Extract the [X, Y] coordinate from the center of the cell holding the provided text.  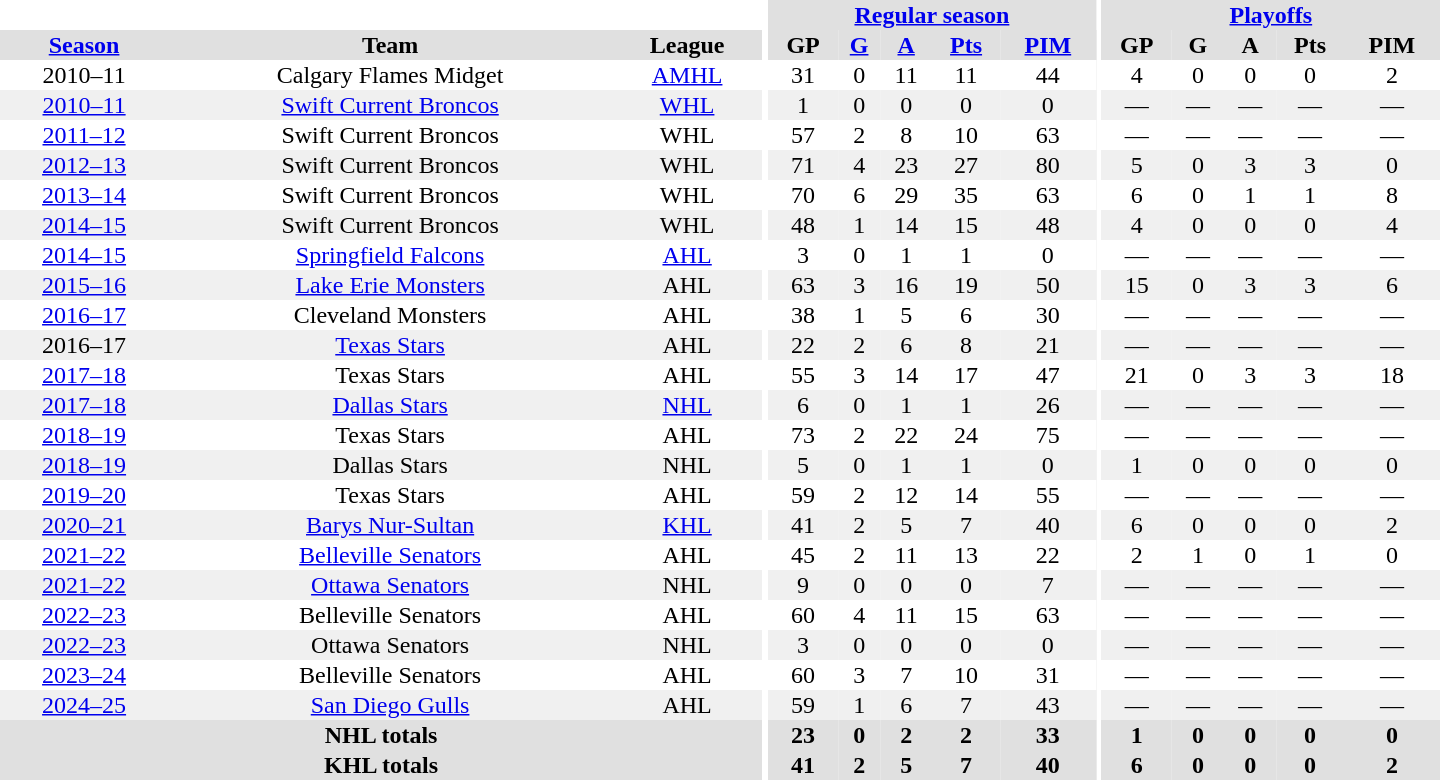
33 [1048, 735]
47 [1048, 375]
12 [906, 495]
35 [966, 195]
17 [966, 375]
45 [803, 555]
2013–14 [84, 195]
San Diego Gulls [390, 705]
Springfield Falcons [390, 255]
38 [803, 315]
19 [966, 285]
29 [906, 195]
2023–24 [84, 675]
30 [1048, 315]
2024–25 [84, 705]
NHL totals [381, 735]
43 [1048, 705]
2012–13 [84, 165]
71 [803, 165]
50 [1048, 285]
75 [1048, 435]
2019–20 [84, 495]
Calgary Flames Midget [390, 75]
13 [966, 555]
Lake Erie Monsters [390, 285]
2011–12 [84, 135]
Barys Nur-Sultan [390, 525]
18 [1392, 375]
57 [803, 135]
9 [803, 585]
2015–16 [84, 285]
44 [1048, 75]
24 [966, 435]
KHL totals [381, 765]
27 [966, 165]
AMHL [687, 75]
16 [906, 285]
2020–21 [84, 525]
Season [84, 45]
Team [390, 45]
70 [803, 195]
Regular season [932, 15]
KHL [687, 525]
73 [803, 435]
League [687, 45]
26 [1048, 405]
Playoffs [1271, 15]
80 [1048, 165]
Cleveland Monsters [390, 315]
